Locate the cell with the specified text and output its (X, Y) center coordinate. 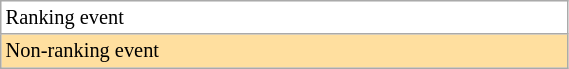
Ranking event (284, 17)
Non-ranking event (284, 51)
